Detect which cell encompasses the target text, then output its (x, y) center coordinate. 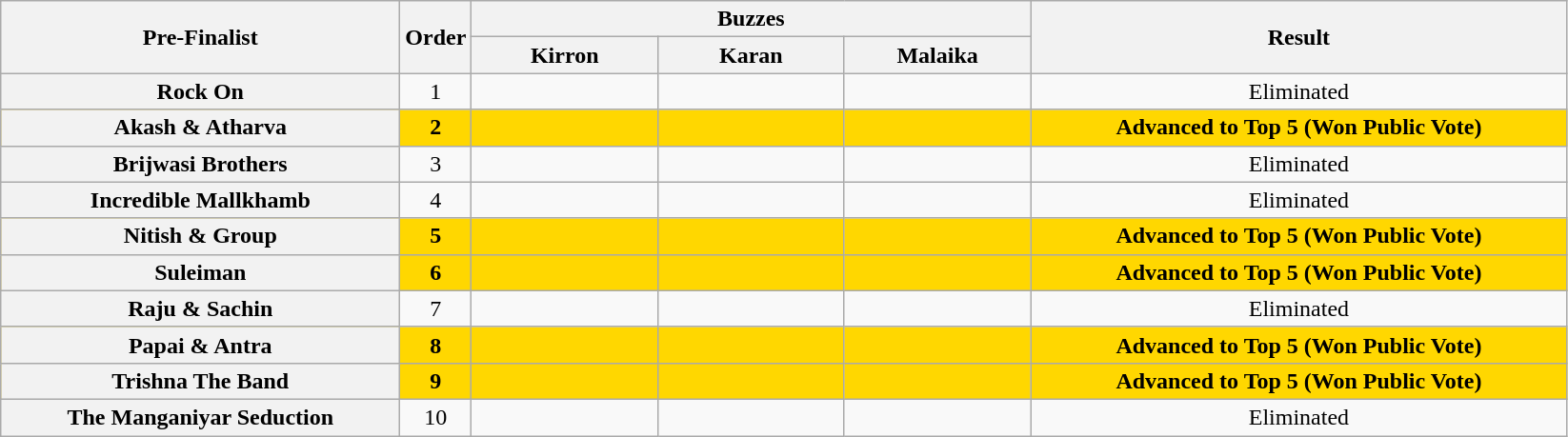
Suleiman (200, 272)
Kirron (565, 55)
Nitish & Group (200, 236)
Raju & Sachin (200, 308)
9 (436, 381)
Akash & Atharva (200, 128)
3 (436, 164)
8 (436, 345)
The Manganiyar Seduction (200, 417)
Incredible Mallkhamb (200, 200)
2 (436, 128)
Buzzes (751, 19)
Papai & Antra (200, 345)
Order (436, 37)
Trishna The Band (200, 381)
Karan (752, 55)
Result (1299, 37)
Rock On (200, 91)
6 (436, 272)
1 (436, 91)
4 (436, 200)
Brijwasi Brothers (200, 164)
5 (436, 236)
Malaika (937, 55)
Pre-Finalist (200, 37)
7 (436, 308)
10 (436, 417)
